Provide the (X, Y) coordinate of the cell's center where the given text is located.  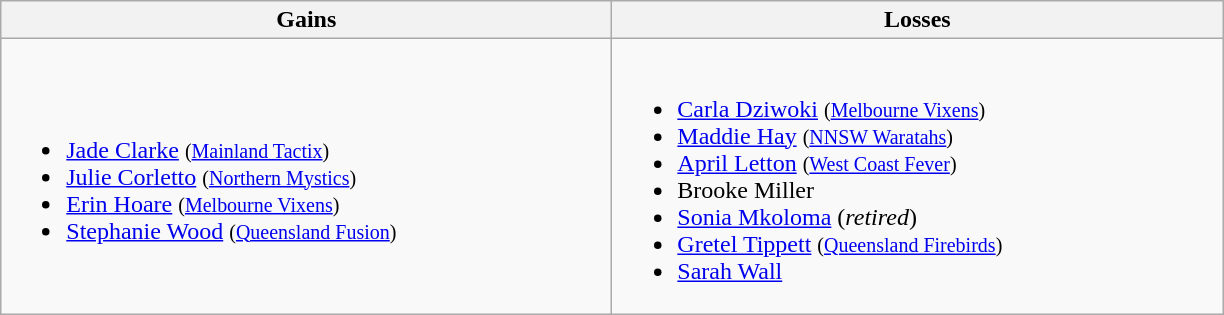
Jade Clarke (Mainland Tactix) Julie Corletto (Northern Mystics) Erin Hoare (Melbourne Vixens)Stephanie Wood (Queensland Fusion) (306, 176)
Gains (306, 20)
Losses (918, 20)
